Locate the cell with the specified text and output its [X, Y] center coordinate. 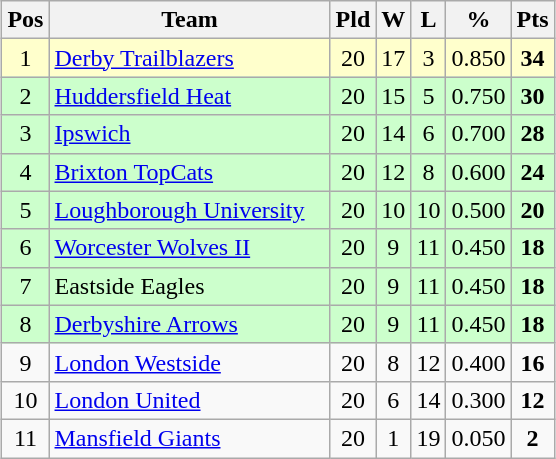
Eastside Eagles [190, 286]
15 [394, 96]
0.050 [478, 438]
16 [532, 362]
4 [26, 172]
London Westside [190, 362]
Worcester Wolves II [190, 248]
London United [190, 400]
% [478, 20]
Mansfield Giants [190, 438]
7 [26, 286]
0.700 [478, 134]
Huddersfield Heat [190, 96]
0.750 [478, 96]
Brixton TopCats [190, 172]
Derby Trailblazers [190, 58]
L [428, 20]
Pts [532, 20]
Ipswich [190, 134]
Loughborough University [190, 210]
17 [394, 58]
34 [532, 58]
0.300 [478, 400]
Pos [26, 20]
Derbyshire Arrows [190, 324]
30 [532, 96]
0.850 [478, 58]
19 [428, 438]
0.500 [478, 210]
24 [532, 172]
0.400 [478, 362]
Team [190, 20]
Pld [353, 20]
W [394, 20]
0.600 [478, 172]
28 [532, 134]
